Output the (x, y) coordinate of the center of the cell containing the given text.  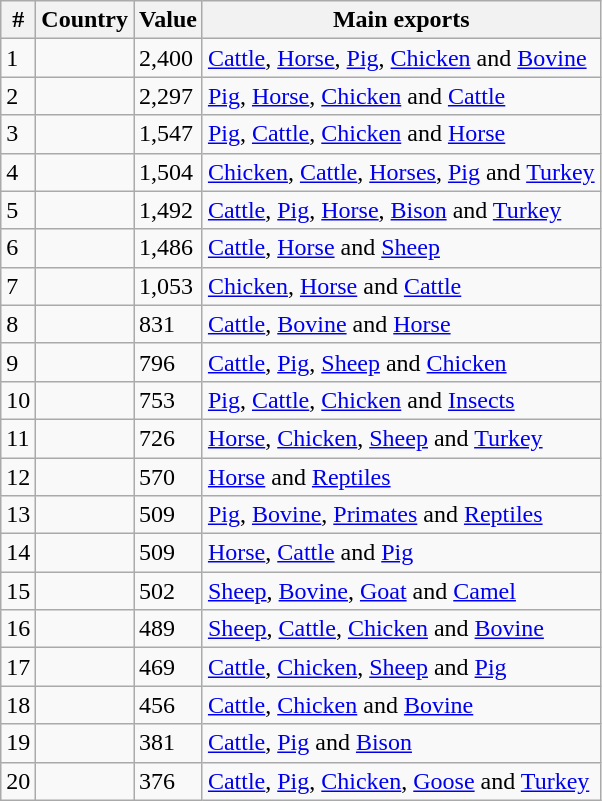
Sheep, Cattle, Chicken and Bovine (401, 629)
Horse, Cattle and Pig (401, 553)
753 (168, 400)
Sheep, Bovine, Goat and Camel (401, 591)
13 (18, 515)
14 (18, 553)
Cattle, Pig, Horse, Bison and Turkey (401, 210)
8 (18, 324)
10 (18, 400)
2 (18, 96)
5 (18, 210)
796 (168, 362)
6 (18, 248)
Chicken, Horse and Cattle (401, 286)
1,486 (168, 248)
1 (18, 58)
15 (18, 591)
570 (168, 477)
Main exports (401, 20)
1,492 (168, 210)
Pig, Bovine, Primates and Reptiles (401, 515)
Cattle, Horse and Sheep (401, 248)
3 (18, 134)
456 (168, 705)
Chicken, Cattle, Horses, Pig and Turkey (401, 172)
376 (168, 781)
Value (168, 20)
7 (18, 286)
Pig, Cattle, Chicken and Horse (401, 134)
Country (85, 20)
831 (168, 324)
1,053 (168, 286)
502 (168, 591)
Cattle, Chicken, Sheep and Pig (401, 667)
Pig, Cattle, Chicken and Insects (401, 400)
16 (18, 629)
# (18, 20)
Horse, Chicken, Sheep and Turkey (401, 438)
2,400 (168, 58)
469 (168, 667)
11 (18, 438)
Cattle, Pig and Bison (401, 743)
9 (18, 362)
4 (18, 172)
2,297 (168, 96)
726 (168, 438)
Cattle, Pig, Sheep and Chicken (401, 362)
20 (18, 781)
1,504 (168, 172)
Cattle, Chicken and Bovine (401, 705)
Cattle, Bovine and Horse (401, 324)
Cattle, Horse, Pig, Chicken and Bovine (401, 58)
Horse and Reptiles (401, 477)
Cattle, Pig, Chicken, Goose and Turkey (401, 781)
12 (18, 477)
18 (18, 705)
Pig, Horse, Chicken and Cattle (401, 96)
381 (168, 743)
489 (168, 629)
1,547 (168, 134)
17 (18, 667)
19 (18, 743)
